Detect which cell encompasses the target text, then output its (x, y) center coordinate. 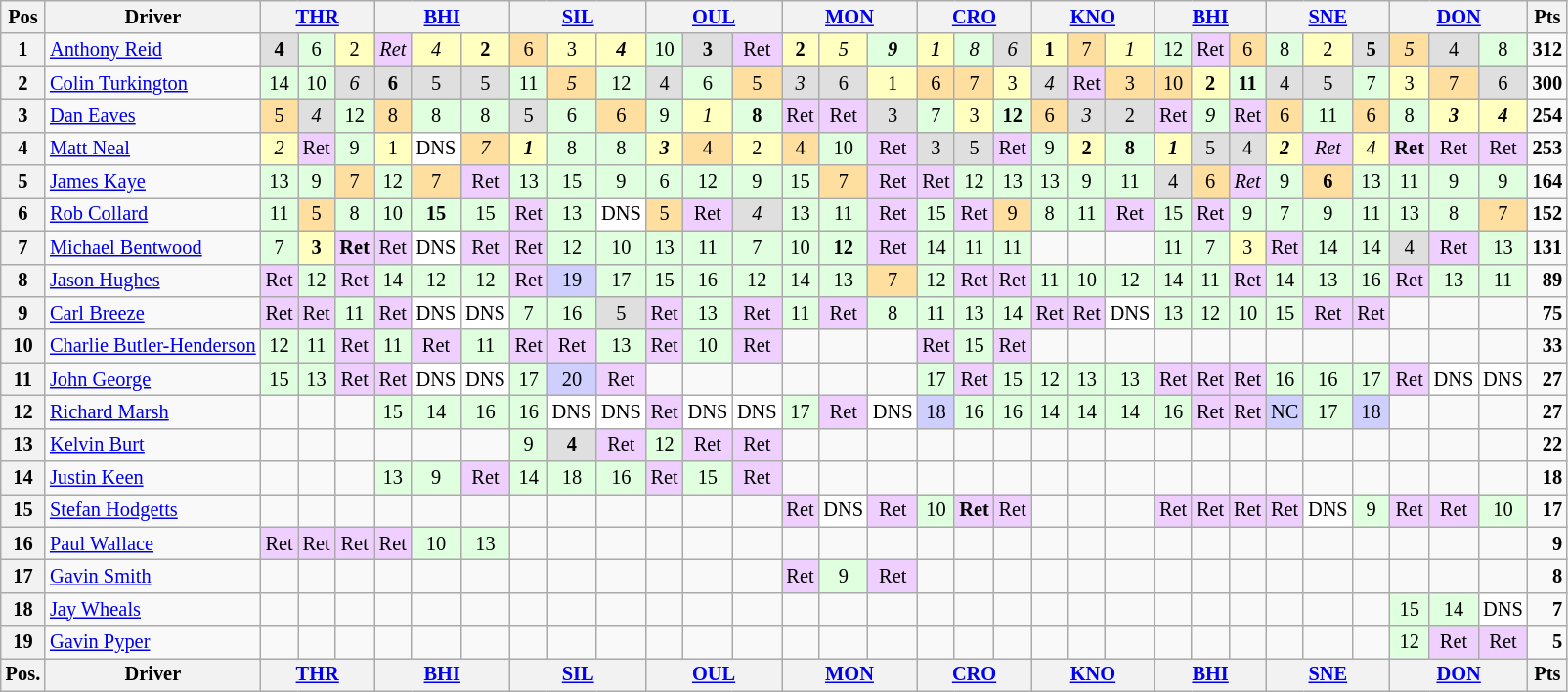
Kelvin Burt (152, 445)
20 (572, 379)
300 (1547, 83)
NC (1285, 411)
Paul Wallace (152, 543)
33 (1547, 346)
Anthony Reid (152, 50)
Rob Collard (152, 214)
Matt Neal (152, 149)
Pos (23, 17)
Stefan Hodgetts (152, 510)
Colin Turkington (152, 83)
Richard Marsh (152, 411)
164 (1547, 182)
254 (1547, 115)
312 (1547, 50)
75 (1547, 313)
Michael Bentwood (152, 247)
Jason Hughes (152, 281)
Justin Keen (152, 478)
John George (152, 379)
James Kaye (152, 182)
Pos. (23, 674)
253 (1547, 149)
Gavin Smith (152, 576)
Carl Breeze (152, 313)
Jay Wheals (152, 609)
Dan Eaves (152, 115)
Gavin Pyper (152, 642)
131 (1547, 247)
22 (1547, 445)
Charlie Butler-Henderson (152, 346)
89 (1547, 281)
152 (1547, 214)
